Determine the [X, Y] coordinate at the center of the cell enclosing the given text.  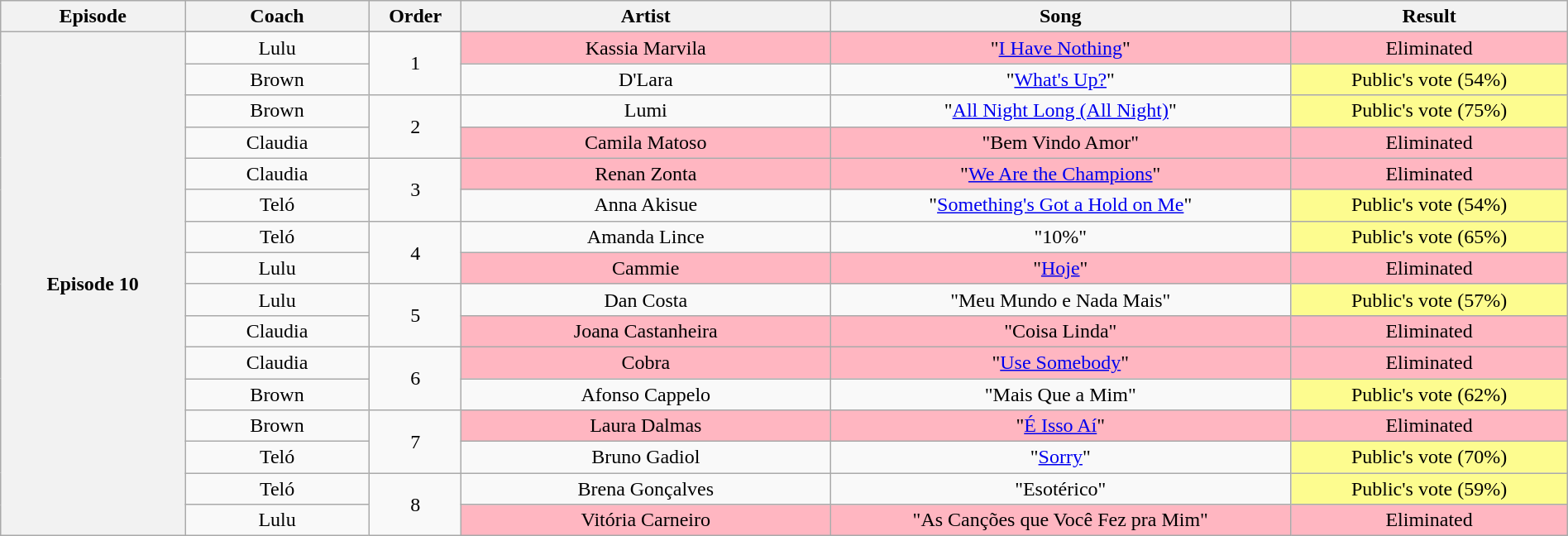
Public's vote (75%) [1429, 111]
4 [415, 252]
"Use Somebody" [1060, 362]
Afonso Cappelo [646, 395]
D'Lara [646, 79]
8 [415, 505]
Public's vote (62%) [1429, 395]
"We Are the Champions" [1060, 174]
"Something's Got a Hold on Me" [1060, 205]
Public's vote (57%) [1429, 299]
Artist [646, 17]
Public's vote (59%) [1429, 489]
2 [415, 127]
Cobra [646, 362]
Laura Dalmas [646, 426]
"Sorry" [1060, 457]
5 [415, 315]
Vitória Carneiro [646, 520]
Public's vote (65%) [1429, 237]
"Bem Vindo Amor" [1060, 142]
Lumi [646, 111]
Amanda Lince [646, 237]
Public's vote (70%) [1429, 457]
"Meu Mundo e Nada Mais" [1060, 299]
"Hoje" [1060, 268]
Cammie [646, 268]
Joana Castanheira [646, 331]
"Coisa Linda" [1060, 331]
"É Isso Aí" [1060, 426]
Result [1429, 17]
Episode [93, 17]
6 [415, 378]
"What's Up?" [1060, 79]
"All Night Long (All Night)" [1060, 111]
Anna Akisue [646, 205]
"As Canções que Você Fez pra Mim" [1060, 520]
Dan Costa [646, 299]
Coach [278, 17]
Episode 10 [93, 285]
"Mais Que a Mim" [1060, 395]
1 [415, 64]
Kassia Marvila [646, 48]
Song [1060, 17]
Renan Zonta [646, 174]
"Esotérico" [1060, 489]
Order [415, 17]
Bruno Gadiol [646, 457]
7 [415, 442]
Camila Matoso [646, 142]
"10%" [1060, 237]
3 [415, 189]
Brena Gonçalves [646, 489]
"I Have Nothing" [1060, 48]
